Capture the cell that displays the provided text and extract its [X, Y] central coordinate. 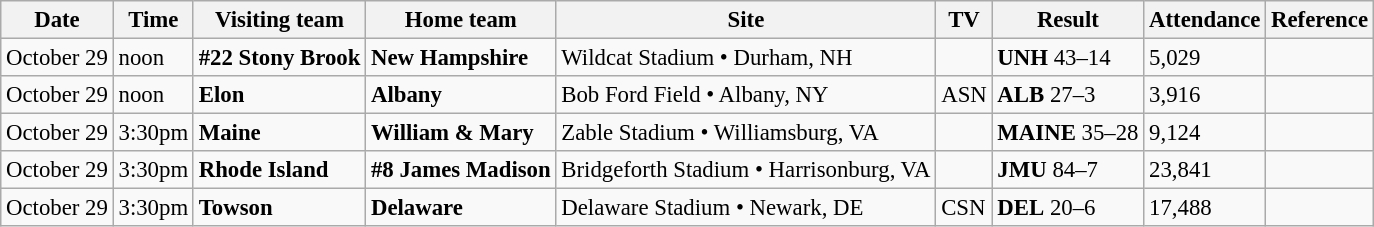
17,488 [1205, 208]
Zable Stadium • Williamsburg, VA [746, 133]
Site [746, 20]
Towson [279, 208]
Attendance [1205, 20]
Bob Ford Field • Albany, NY [746, 95]
Date [57, 20]
Home team [461, 20]
23,841 [1205, 170]
Reference [1320, 20]
Wildcat Stadium • Durham, NH [746, 58]
ALB 27–3 [1068, 95]
Time [153, 20]
Delaware Stadium • Newark, DE [746, 208]
William & Mary [461, 133]
CSN [964, 208]
Bridgeforth Stadium • Harrisonburg, VA [746, 170]
3,916 [1205, 95]
MAINE 35–28 [1068, 133]
Elon [279, 95]
Delaware [461, 208]
JMU 84–7 [1068, 170]
Rhode Island [279, 170]
DEL 20–6 [1068, 208]
5,029 [1205, 58]
Albany [461, 95]
ASN [964, 95]
9,124 [1205, 133]
TV [964, 20]
#8 James Madison [461, 170]
#22 Stony Brook [279, 58]
New Hampshire [461, 58]
UNH 43–14 [1068, 58]
Maine [279, 133]
Visiting team [279, 20]
Result [1068, 20]
